Provide the [X, Y] coordinate of the cell's center where the given text is located.  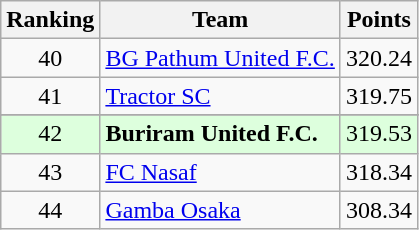
318.34 [378, 172]
Gamba Osaka [220, 210]
42 [50, 134]
BG Pathum United F.C. [220, 58]
Team [220, 20]
FC Nasaf [220, 172]
43 [50, 172]
308.34 [378, 210]
40 [50, 58]
41 [50, 96]
Points [378, 20]
Ranking [50, 20]
319.75 [378, 96]
Tractor SC [220, 96]
319.53 [378, 134]
Buriram United F.C. [220, 134]
320.24 [378, 58]
44 [50, 210]
